Search for the cell housing the specified text and yield its [X, Y] center coordinate. 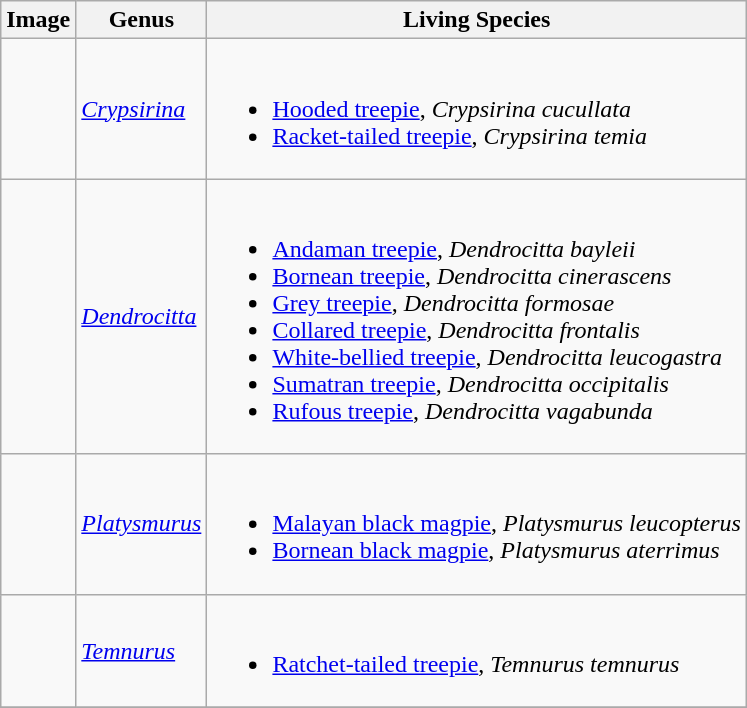
Platysmurus [142, 524]
Living Species [477, 20]
Ratchet-tailed treepie, Temnurus temnurus [477, 650]
Genus [142, 20]
Image [38, 20]
Crypsirina [142, 109]
Hooded treepie, Crypsirina cucullataRacket-tailed treepie, Crypsirina temia [477, 109]
Temnurus [142, 650]
Dendrocitta [142, 316]
Malayan black magpie, Platysmurus leucopterusBornean black magpie, Platysmurus aterrimus [477, 524]
